Determine the (x, y) coordinate at the center of the cell enclosing the given text.  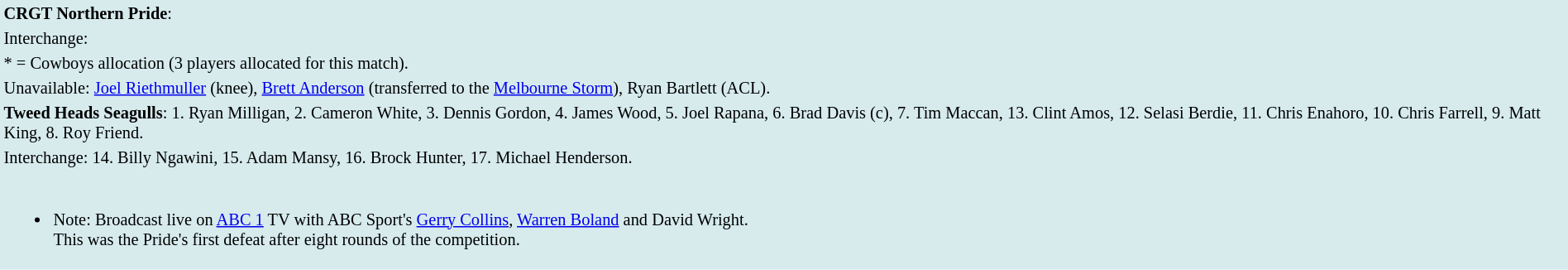
CRGT Northern Pride: (784, 13)
Interchange: 14. Billy Ngawini, 15. Adam Mansy, 16. Brock Hunter, 17. Michael Henderson. (784, 157)
Interchange: (784, 38)
Unavailable: Joel Riethmuller (knee), Brett Anderson (transferred to the Melbourne Storm), Ryan Bartlett (ACL). (784, 88)
* = Cowboys allocation (3 players allocated for this match). (784, 63)
